Provide the (x, y) coordinate of the cell's center where the given text is located.  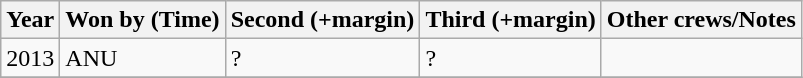
Won by (Time) (142, 20)
Other crews/Notes (701, 20)
2013 (30, 58)
Second (+margin) (322, 20)
ANU (142, 58)
Third (+margin) (510, 20)
Year (30, 20)
